Detect which cell encompasses the target text, then output its [x, y] center coordinate. 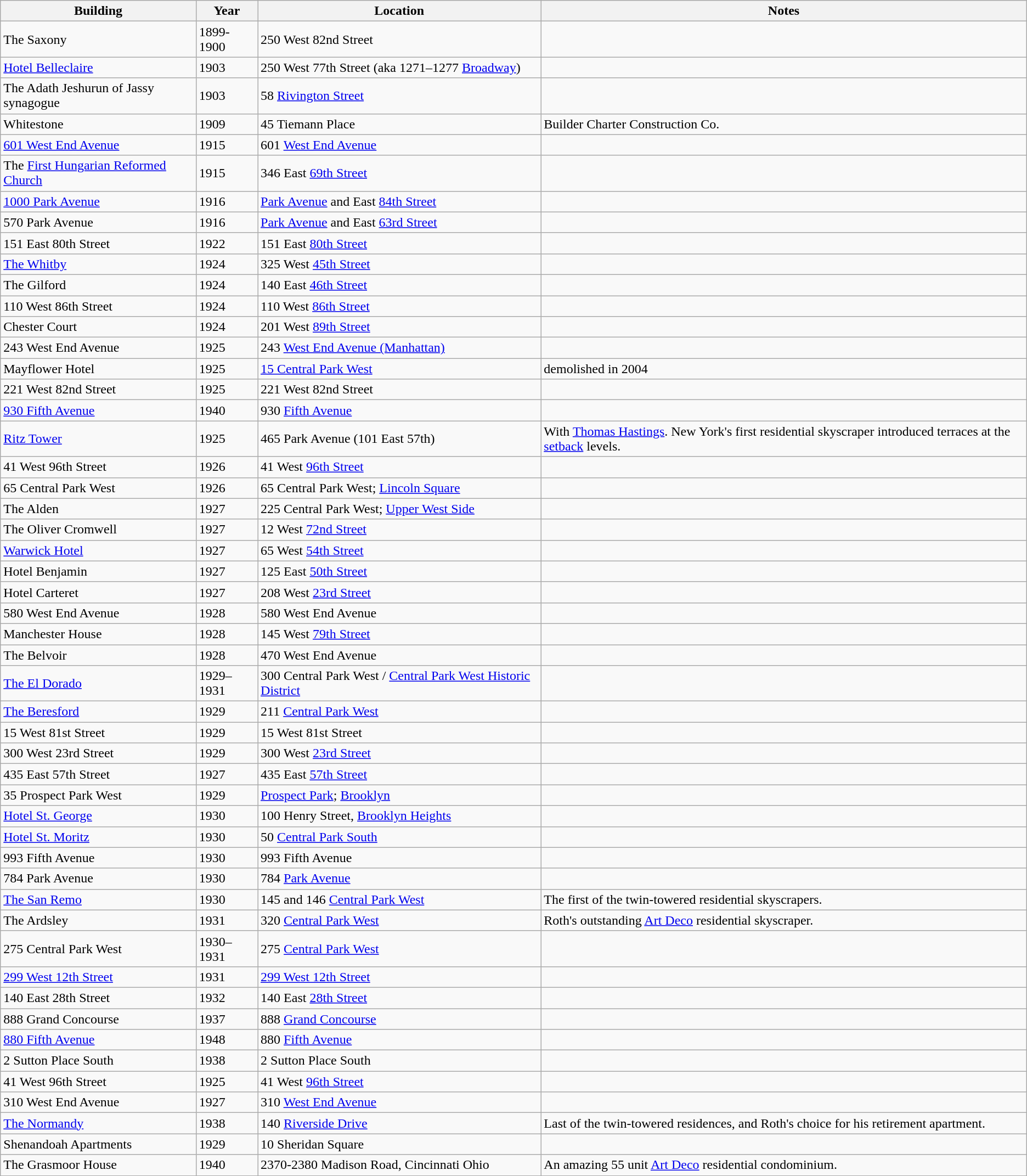
1922 [227, 243]
201 West 89th Street [399, 327]
Shenandoah Apartments [99, 1144]
65 West 54th Street [399, 550]
Location [399, 11]
Chester Court [99, 327]
211 Central Park West [399, 712]
140 Riverside Drive [399, 1123]
The San Remo [99, 899]
1937 [227, 1019]
320 Central Park West [399, 920]
Roth's outstanding Art Deco residential skyscraper. [783, 920]
The Alden [99, 509]
2370-2380 Madison Road, Cincinnati Ohio [399, 1165]
50 Central Park South [399, 837]
140 East 46th Street [399, 285]
Manchester House [99, 634]
10 Sheridan Square [399, 1144]
1948 [227, 1040]
The Ardsley [99, 920]
100 Henry Street, Brooklyn Heights [399, 816]
1930–1931 [227, 948]
145 and 146 Central Park West [399, 899]
65 Central Park West [99, 488]
300 Central Park West / Central Park West Historic District [399, 684]
15 Central Park West [399, 369]
The Adath Jeshurun of Jassy synagogue [99, 95]
570 Park Avenue [99, 222]
145 West 79th Street [399, 634]
Year [227, 11]
Builder Charter Construction Co. [783, 124]
58 Rivington Street [399, 95]
The Saxony [99, 40]
243 West End Avenue [99, 348]
Hotel Carteret [99, 592]
Building [99, 11]
The El Dorado [99, 684]
The Normandy [99, 1123]
An amazing 55 unit Art Deco residential condominium. [783, 1165]
Whitestone [99, 124]
Hotel St. Moritz [99, 837]
250 West 82nd Street [399, 40]
125 East 50th Street [399, 571]
1929–1931 [227, 684]
12 West 72nd Street [399, 530]
With Thomas Hastings. New York's first residential skyscraper introduced terraces at the setback levels. [783, 439]
45 Tiemann Place [399, 124]
465 Park Avenue (101 East 57th) [399, 439]
The First Hungarian Reformed Church [99, 173]
Park Avenue and East 63rd Street [399, 222]
The Whitby [99, 264]
208 West 23rd Street [399, 592]
Notes [783, 11]
The Oliver Cromwell [99, 530]
Hotel St. George [99, 816]
The Beresford [99, 712]
Warwick Hotel [99, 550]
Hotel Benjamin [99, 571]
Prospect Park; Brooklyn [399, 795]
1000 Park Avenue [99, 201]
250 West 77th Street (aka 1271–1277 Broadway) [399, 67]
325 West 45th Street [399, 264]
1932 [227, 998]
The Grasmoor House [99, 1165]
Last of the twin-towered residences, and Roth's choice for his retirement apartment. [783, 1123]
65 Central Park West; Lincoln Square [399, 488]
Ritz Tower [99, 439]
The Belvoir [99, 655]
Park Avenue and East 84th Street [399, 201]
Hotel Belleclaire [99, 67]
The Gilford [99, 285]
35 Prospect Park West [99, 795]
243 West End Avenue (Manhattan) [399, 348]
demolished in 2004 [783, 369]
346 East 69th Street [399, 173]
Mayflower Hotel [99, 369]
The first of the twin-towered residential skyscrapers. [783, 899]
225 Central Park West; Upper West Side [399, 509]
1899-1900 [227, 40]
1909 [227, 124]
470 West End Avenue [399, 655]
